Scan for the cell matching the given text and deliver its [x, y] coordinate at center. 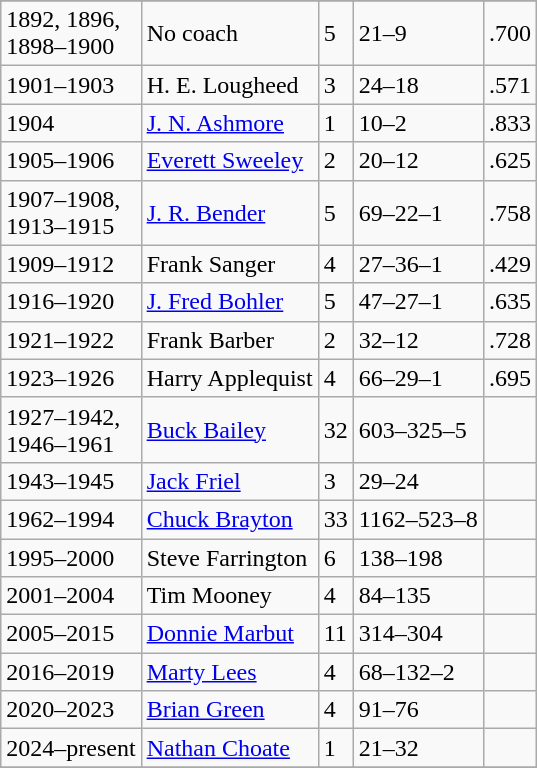
24–18 [418, 85]
.571 [510, 85]
Brian Green [230, 710]
H. E. Lougheed [230, 85]
1905–1906 [71, 161]
91–76 [418, 710]
J. Fred Bohler [230, 302]
69–22–1 [418, 212]
11 [336, 634]
21–9 [418, 34]
33 [336, 519]
1923–1926 [71, 378]
1901–1903 [71, 85]
2001–2004 [71, 596]
2020–2023 [71, 710]
J. R. Bender [230, 212]
1962–1994 [71, 519]
.695 [510, 378]
20–12 [418, 161]
21–32 [418, 748]
1916–1920 [71, 302]
47–27–1 [418, 302]
2005–2015 [71, 634]
Harry Applequist [230, 378]
Marty Lees [230, 672]
J. N. Ashmore [230, 123]
.625 [510, 161]
No coach [230, 34]
1921–1922 [71, 340]
.635 [510, 302]
68–132–2 [418, 672]
27–36–1 [418, 264]
314–304 [418, 634]
1904 [71, 123]
Frank Sanger [230, 264]
Tim Mooney [230, 596]
.429 [510, 264]
Frank Barber [230, 340]
66–29–1 [418, 378]
1907–1908,1913–1915 [71, 212]
1162–523–8 [418, 519]
10–2 [418, 123]
1943–1945 [71, 481]
Nathan Choate [230, 748]
32–12 [418, 340]
84–135 [418, 596]
.700 [510, 34]
.728 [510, 340]
.833 [510, 123]
Jack Friel [230, 481]
603–325–5 [418, 430]
Everett Sweeley [230, 161]
1995–2000 [71, 557]
1909–1912 [71, 264]
Buck Bailey [230, 430]
29–24 [418, 481]
6 [336, 557]
Chuck Brayton [230, 519]
2024–present [71, 748]
32 [336, 430]
138–198 [418, 557]
Donnie Marbut [230, 634]
2016–2019 [71, 672]
Steve Farrington [230, 557]
1927–1942,1946–1961 [71, 430]
1892, 1896,1898–1900 [71, 34]
.758 [510, 212]
